Identify which cell holds the provided text, then report its (x, y) central coordinate. 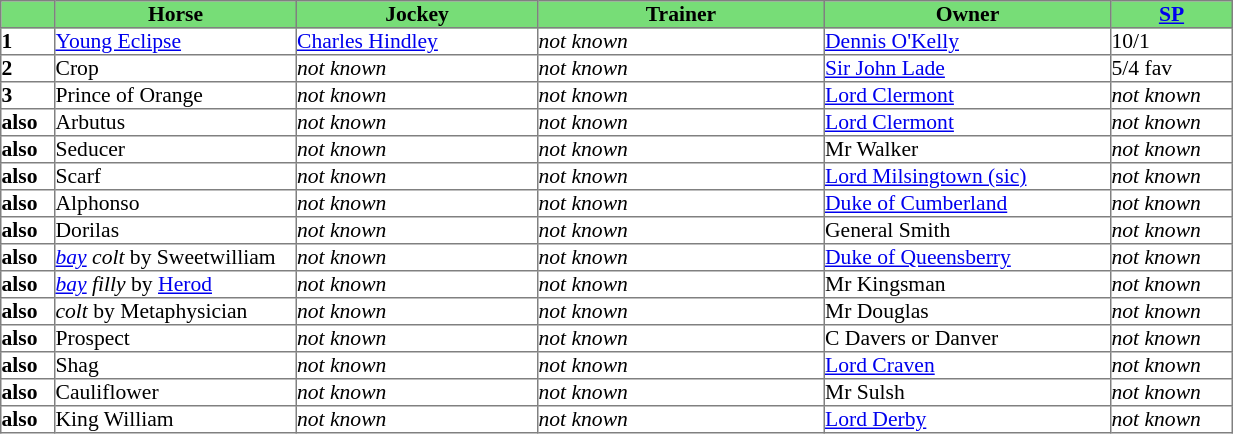
Dorilas (176, 230)
Charles Hindley (417, 42)
2 (28, 68)
General Smith (967, 230)
C Davers or Danver (967, 338)
Sir John Lade (967, 68)
Duke of Queensberry (967, 258)
Crop (176, 68)
Cauliflower (176, 392)
5/4 fav (1172, 68)
Mr Sulsh (967, 392)
bay filly by Herod (176, 284)
Arbutus (176, 122)
10/1 (1172, 42)
King William (176, 420)
Trainer (681, 14)
Mr Kingsman (967, 284)
Mr Douglas (967, 312)
Jockey (417, 14)
Scarf (176, 176)
Prospect (176, 338)
Lord Craven (967, 366)
SP (1172, 14)
Duke of Cumberland (967, 204)
Shag (176, 366)
Horse (176, 14)
Mr Walker (967, 150)
Lord Milsingtown (sic) (967, 176)
Lord Derby (967, 420)
colt by Metaphysician (176, 312)
Alphonso (176, 204)
Dennis O'Kelly (967, 42)
Seducer (176, 150)
Prince of Orange (176, 96)
Young Eclipse (176, 42)
3 (28, 96)
bay colt by Sweetwilliam (176, 258)
1 (28, 42)
Owner (967, 14)
